Return (X, Y) of the center of cell containing provided text 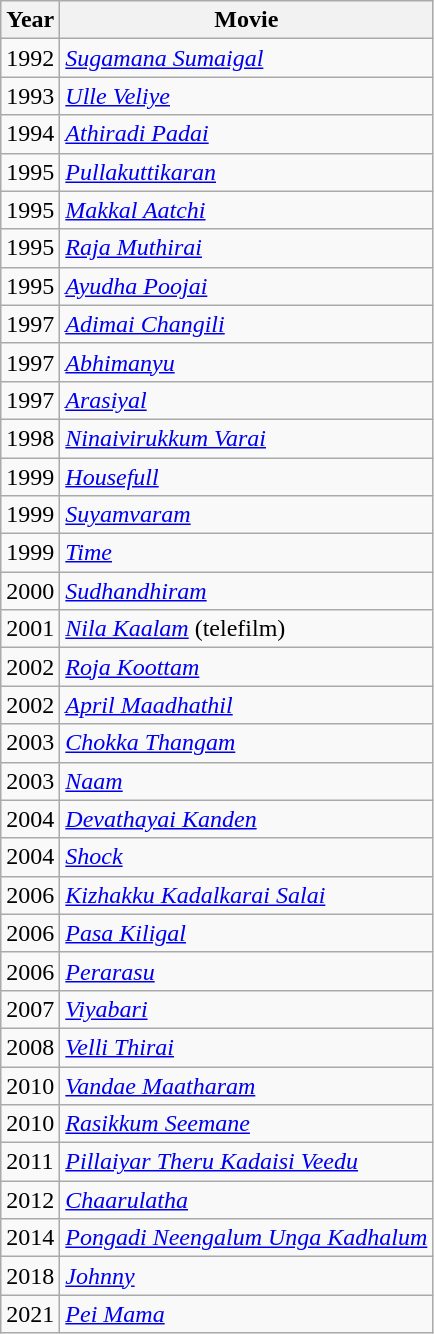
Viyabari (246, 1009)
Devathayai Kanden (246, 819)
Pongadi Neengalum Unga Kadhalum (246, 1238)
Arasiyal (246, 400)
Naam (246, 781)
2011 (30, 1162)
Abhimanyu (246, 362)
Velli Thirai (246, 1047)
Rasikkum Seemane (246, 1124)
Housefull (246, 477)
2018 (30, 1276)
2008 (30, 1047)
April Maadhathil (246, 705)
2001 (30, 629)
Chaarulatha (246, 1200)
2007 (30, 1009)
Pullakuttikaran (246, 172)
Athiradi Padai (246, 134)
2014 (30, 1238)
Pillaiyar Theru Kadaisi Veedu (246, 1162)
Makkal Aatchi (246, 210)
2000 (30, 591)
2012 (30, 1200)
Roja Koottam (246, 667)
Year (30, 20)
1993 (30, 96)
Kizhakku Kadalkarai Salai (246, 895)
Sudhandhiram (246, 591)
Movie (246, 20)
Ulle Veliye (246, 96)
Nila Kaalam (telefilm) (246, 629)
Pei Mama (246, 1314)
Perarasu (246, 971)
Shock (246, 857)
Chokka Thangam (246, 743)
Adimai Changili (246, 324)
1994 (30, 134)
Pasa Kiligal (246, 933)
1992 (30, 58)
2021 (30, 1314)
Vandae Maatharam (246, 1085)
Johnny (246, 1276)
Time (246, 553)
Ninaivirukkum Varai (246, 438)
Raja Muthirai (246, 248)
Sugamana Sumaigal (246, 58)
1998 (30, 438)
Suyamvaram (246, 515)
Ayudha Poojai (246, 286)
